Locate the cell with the specified text and output its (X, Y) center coordinate. 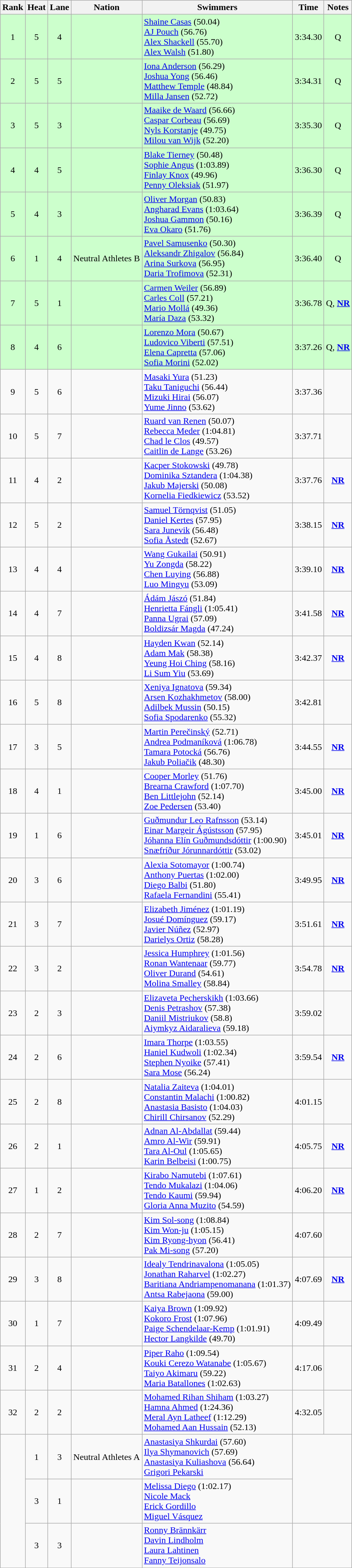
Xeniya Ignatova (59.34)Arsen Kozhakhmetov (58.00)Adilbek Mussin (50.15)Sofia Spodarenko (55.32) (218, 702)
Lorenzo Mora (50.67)Ludovico Viberti (57.51)Elena Capretta (57.06)Sofia Morini (52.02) (218, 347)
9 (13, 391)
Oliver Morgan (50.83)Angharad Evans (1:03.64)Joshua Gammon (50.16)Eva Okaro (51.76) (218, 214)
3:42.37 (308, 658)
21 (13, 924)
Maaike de Waard (56.66)Caspar Corbeau (56.69)Nyls Korstanje (49.75)Milou van Wijk (52.20) (218, 125)
3:49.95 (308, 880)
3:39.10 (308, 570)
Anastasiya Shkurdai (57.60)Ilya Shymanovich (57.69)Anastasiya Kuliashova (56.64)Grigori Pekarski (218, 1457)
11 (13, 480)
3:36.39 (308, 214)
30 (13, 1324)
19 (13, 836)
Shaine Casas (50.04)AJ Pouch (56.76)Alex Shackell (55.70)Alex Walsh (51.80) (218, 37)
Cooper Morley (51.76)Brearna Crawford (1:07.70)Ben Littlejohn (52.14)Zoe Pedersen (53.40) (218, 791)
4:32.05 (308, 1413)
15 (13, 658)
Kacper Stokowski (49.78)Dominika Sztandera (1:04.38)Jakub Majerski (50.08)Kornelia Fiedkiewicz (53.52) (218, 480)
Imara Thorpe (1:03.55) Haniel Kudwoli (1:02.34)Stephen Nyoike (57.41)Sara Mose (56.24) (218, 1057)
Elizaveta Pecherskikh (1:03.66)Denis Petrashov (57.38)Daniil Mistriukov (58.8)Aiymkyz Aidaralieva (59.18) (218, 1013)
24 (13, 1057)
4:07.69 (308, 1279)
3:41.58 (308, 613)
Ruard van Renen (50.07)Rebecca Meder (1:04.81)Chad le Clos (49.57)Caitlin de Lange (53.26) (218, 436)
Notes (338, 7)
3:35.30 (308, 125)
3:37.36 (308, 391)
4:07.60 (308, 1235)
14 (13, 613)
Martin Perečinský (52.71)Andrea Podmaníková (1:06.78)Tamara Potocká (56.76)Jakub Poliačik (48.30) (218, 747)
3:34.30 (308, 37)
Idealy Tendrinavalona (1:05.05)Jonathan Raharvel (1:02.27)Baritiana Andriampenomanana (1:01.37)Antsa Rabejaona (59.00) (218, 1279)
Guðmundur Leo Rafnsson (53.14)Einar Margeir Ágústsson (57.95)Jóhanna Elín Guðmundsdóttir (1:00.90)Snæfríður Jórunnardóttir (53.02) (218, 836)
3:37.71 (308, 436)
Masaki Yura (51.23)Taku Taniguchi (56.44)Mizuki Hirai (56.07)Yume Jinno (53.62) (218, 391)
12 (13, 525)
29 (13, 1279)
17 (13, 747)
27 (13, 1190)
16 (13, 702)
Jessica Humphrey (1:01.56)Ronan Wantenaar (59.77)Oliver Durand (54.61)Molina Smalley (58.84) (218, 968)
Time (308, 7)
13 (13, 570)
3:51.61 (308, 924)
Adnan Al-Abdallat (59.44)Amro Al-Wir (59.91)Tara Al-Oul (1:05.65)Karin Belbeisi (1:00.75) (218, 1146)
3:44.55 (308, 747)
3:36.40 (308, 259)
Carmen Weiler (56.89)Carles Coll (57.21)Mario Mollá (49.36)María Daza (53.32) (218, 303)
Pavel Samusenko (50.30)Aleksandr Zhigalov (56.84)Arina Surkova (56.95)Daria Trofimova (52.31) (218, 259)
3:38.15 (308, 525)
3:45.00 (308, 791)
Alexia Sotomayor (1:00.74)Anthony Puertas (1:02.00)Diego Balbi (51.80)Rafaela Fernandini (55.41) (218, 880)
Mohamed Rihan Shiham (1:03.27)Hamna Ahmed (1:24.36)Meral Ayn Latheef (1:12.29)Mohamed Aan Hussain (52.13) (218, 1413)
3:36.78 (308, 303)
Neutral Athletes A (107, 1457)
Melissa Diego (1:02.17)Nicole MackErick GordilloMiguel Vásquez (218, 1501)
Neutral Athletes B (107, 259)
3:42.81 (308, 702)
Nation (107, 7)
Rank (13, 7)
Ronny BrännkärrDavin LindholmLaura LahtinenFanny Teijonsalo (218, 1545)
18 (13, 791)
4:01.15 (308, 1102)
Ádám Jászó (51.84)Henrietta Fángli (1:05.41)Panna Ugrai (57.09)Boldizsár Magda (47.24) (218, 613)
Swimmers (218, 7)
20 (13, 880)
Elizabeth Jiménez (1:01.19)Josué Domínguez (59.17)Javier Núñez (52.97)Darielys Ortiz (58.28) (218, 924)
4:05.75 (308, 1146)
Piper Raho (1:09.54)Kouki Cerezo Watanabe (1:05.67)Taiyo Akimaru (59.22)Maria Batallones (1:02.63) (218, 1368)
3:37.76 (308, 480)
26 (13, 1146)
3:34.31 (308, 81)
Natalia Zaiteva (1:04.01)Constantin Malachi (1:00.82)Anastasia Basisto (1:04.03)Chirill Chirsanov (52.29) (218, 1102)
Kaiya Brown (1:09.92)Kokoro Frost (1:07.96)Paige Schendelaar-Kemp (1:01.91)Hector Langkilde (49.70) (218, 1324)
10 (13, 436)
3:59.02 (308, 1013)
Lane (60, 7)
Iona Anderson (56.29)Joshua Yong (56.46)Matthew Temple (48.84)Milla Jansen (52.72) (218, 81)
3:37.26 (308, 347)
Kirabo Namutebi (1:07.61)Tendo Mukalazi (1:04.06)Tendo Kaumi (59.94)Gloria Anna Muzito (54.59) (218, 1190)
Heat (37, 7)
Samuel Törnqvist (51.05)Daniel Kertes (57.95)Sara Junevik (56.48)Sofia Åstedt (52.67) (218, 525)
28 (13, 1235)
25 (13, 1102)
4:17.06 (308, 1368)
3:54.78 (308, 968)
32 (13, 1413)
31 (13, 1368)
4:06.20 (308, 1190)
Wang Gukailai (50.91)Yu Zongda (58.22)Chen Luying (56.88)Luo Mingyu (53.09) (218, 570)
23 (13, 1013)
4:09.49 (308, 1324)
22 (13, 968)
Blake Tierney (50.48)Sophie Angus (1:03.89)Finlay Knox (49.96)Penny Oleksiak (51.97) (218, 170)
3:45.01 (308, 836)
3:59.54 (308, 1057)
Hayden Kwan (52.14)Adam Mak (58.38)Yeung Hoi Ching (58.16)Li Sum Yiu (53.69) (218, 658)
3:36.30 (308, 170)
Kim Sol-song (1:08.84)Kim Won-ju (1:05.15)Kim Ryong-hyon (56.41)Pak Mi-song (57.20) (218, 1235)
